For the text-containing cell, return its midpoint in [X, Y] coordinate format. 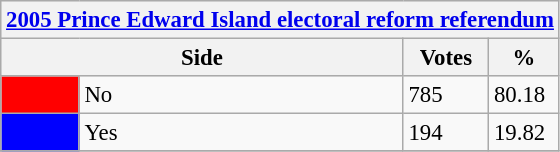
Votes [446, 58]
785 [446, 95]
% [524, 58]
2005 Prince Edward Island electoral reform referendum [280, 20]
80.18 [524, 95]
No [241, 95]
19.82 [524, 133]
Yes [241, 133]
194 [446, 133]
Side [202, 58]
